Extract the [x, y] coordinate from the center of the cell holding the provided text.  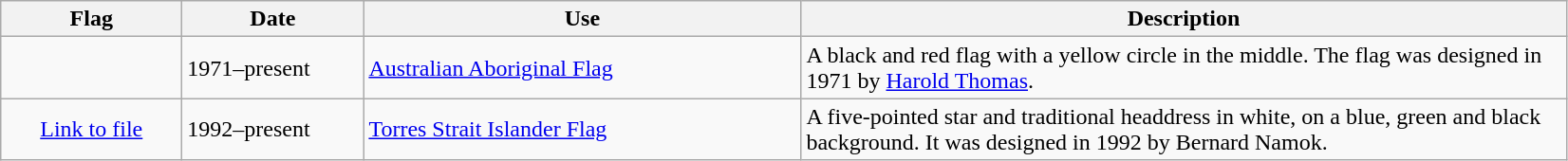
A five-pointed star and traditional headdress in white, on a blue, green and black background. It was designed in 1992 by Bernard Namok. [1184, 129]
A black and red flag with a yellow circle in the middle. The flag was designed in 1971 by Harold Thomas. [1184, 68]
1971–present [273, 68]
Australian Aboriginal Flag [583, 68]
Description [1184, 19]
Torres Strait Islander Flag [583, 129]
1992–present [273, 129]
Flag [91, 19]
Date [273, 19]
Use [583, 19]
Link to file [91, 129]
